Locate the cell with the specified text and output its [x, y] center coordinate. 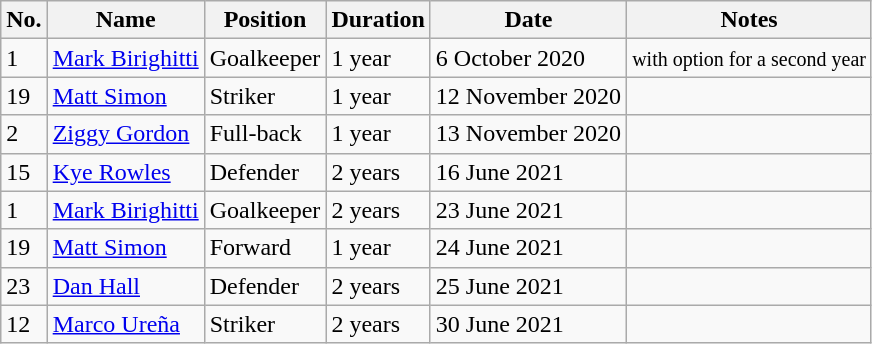
24 June 2021 [528, 248]
23 June 2021 [528, 210]
15 [24, 172]
25 June 2021 [528, 286]
2 [24, 134]
13 November 2020 [528, 134]
12 November 2020 [528, 96]
No. [24, 20]
16 June 2021 [528, 172]
30 June 2021 [528, 324]
Duration [378, 20]
Full-back [265, 134]
Ziggy Gordon [126, 134]
Date [528, 20]
with option for a second year [750, 58]
Dan Hall [126, 286]
6 October 2020 [528, 58]
23 [24, 286]
Name [126, 20]
Notes [750, 20]
12 [24, 324]
Kye Rowles [126, 172]
Marco Ureña [126, 324]
Position [265, 20]
Forward [265, 248]
